For the text-containing cell, return its midpoint in [X, Y] coordinate format. 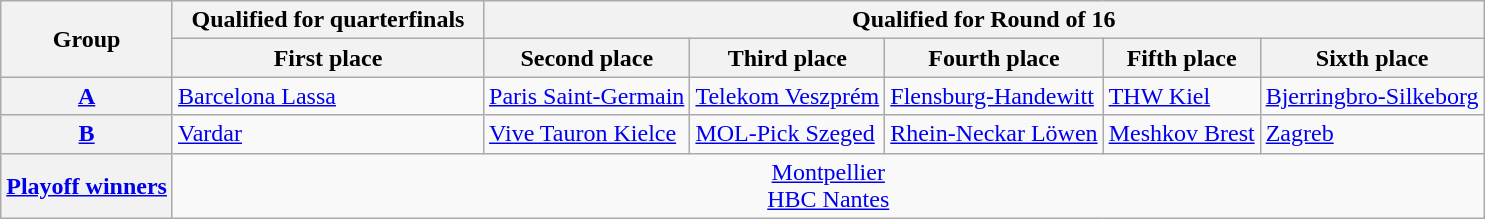
Qualified for Round of 16 [984, 20]
Qualified for quarterfinals [328, 20]
Group [87, 39]
Zagreb [1372, 134]
Vardar [328, 134]
Flensburg-Handewitt [994, 96]
Bjerringbro-Silkeborg [1372, 96]
Playoff winners [87, 186]
THW Kiel [1182, 96]
Sixth place [1372, 58]
Meshkov Brest [1182, 134]
Second place [587, 58]
Fourth place [994, 58]
Vive Tauron Kielce [587, 134]
First place [328, 58]
MOL-Pick Szeged [788, 134]
Telekom Veszprém [788, 96]
Rhein-Neckar Löwen [994, 134]
A [87, 96]
Fifth place [1182, 58]
Montpellier HBC Nantes [828, 186]
Third place [788, 58]
Paris Saint-Germain [587, 96]
B [87, 134]
Barcelona Lassa [328, 96]
